Scan for the cell matching the given text and deliver its (X, Y) coordinate at center. 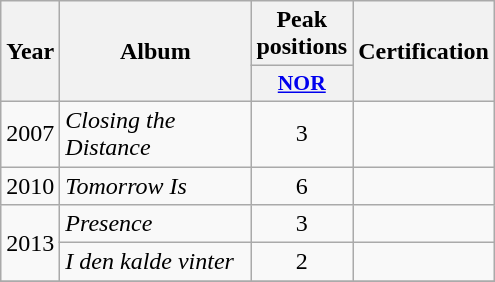
6 (302, 185)
NOR (302, 84)
2007 (30, 134)
I den kalde vinter (156, 262)
2 (302, 262)
2010 (30, 185)
2013 (30, 243)
Presence (156, 224)
Year (30, 52)
Album (156, 52)
Certification (424, 52)
Peak positions (302, 34)
Closing the Distance (156, 134)
Tomorrow Is (156, 185)
